Search for the cell housing the specified text and yield its [x, y] center coordinate. 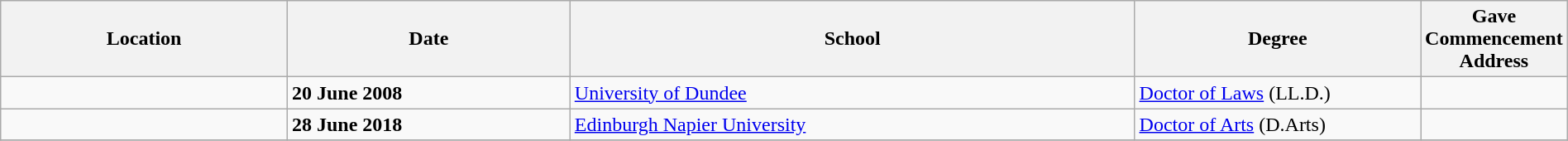
School [852, 39]
Doctor of Laws (LL.D.) [1277, 93]
Gave Commencement Address [1494, 39]
28 June 2018 [428, 124]
Date [428, 39]
University of Dundee [852, 93]
Doctor of Arts (D.Arts) [1277, 124]
Edinburgh Napier University [852, 124]
Location [144, 39]
20 June 2008 [428, 93]
Degree [1277, 39]
